Determine the (X, Y) coordinate at the center of the cell enclosing the given text.  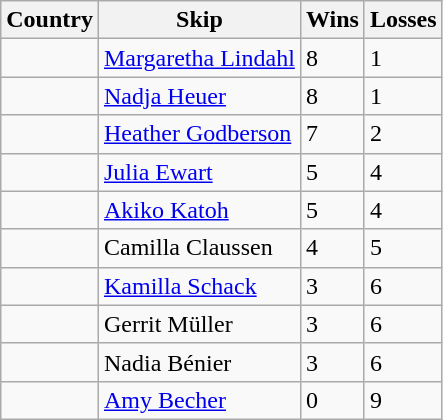
7 (332, 134)
Gerrit Müller (199, 324)
Wins (332, 20)
Julia Ewart (199, 172)
0 (332, 400)
Amy Becher (199, 400)
Losses (403, 20)
Kamilla Schack (199, 286)
9 (403, 400)
Akiko Katoh (199, 210)
Nadia Bénier (199, 362)
Camilla Claussen (199, 248)
Heather Godberson (199, 134)
Margaretha Lindahl (199, 58)
Skip (199, 20)
2 (403, 134)
Nadja Heuer (199, 96)
Country (50, 20)
